Output the [X, Y] coordinate of the center of the cell containing the given text.  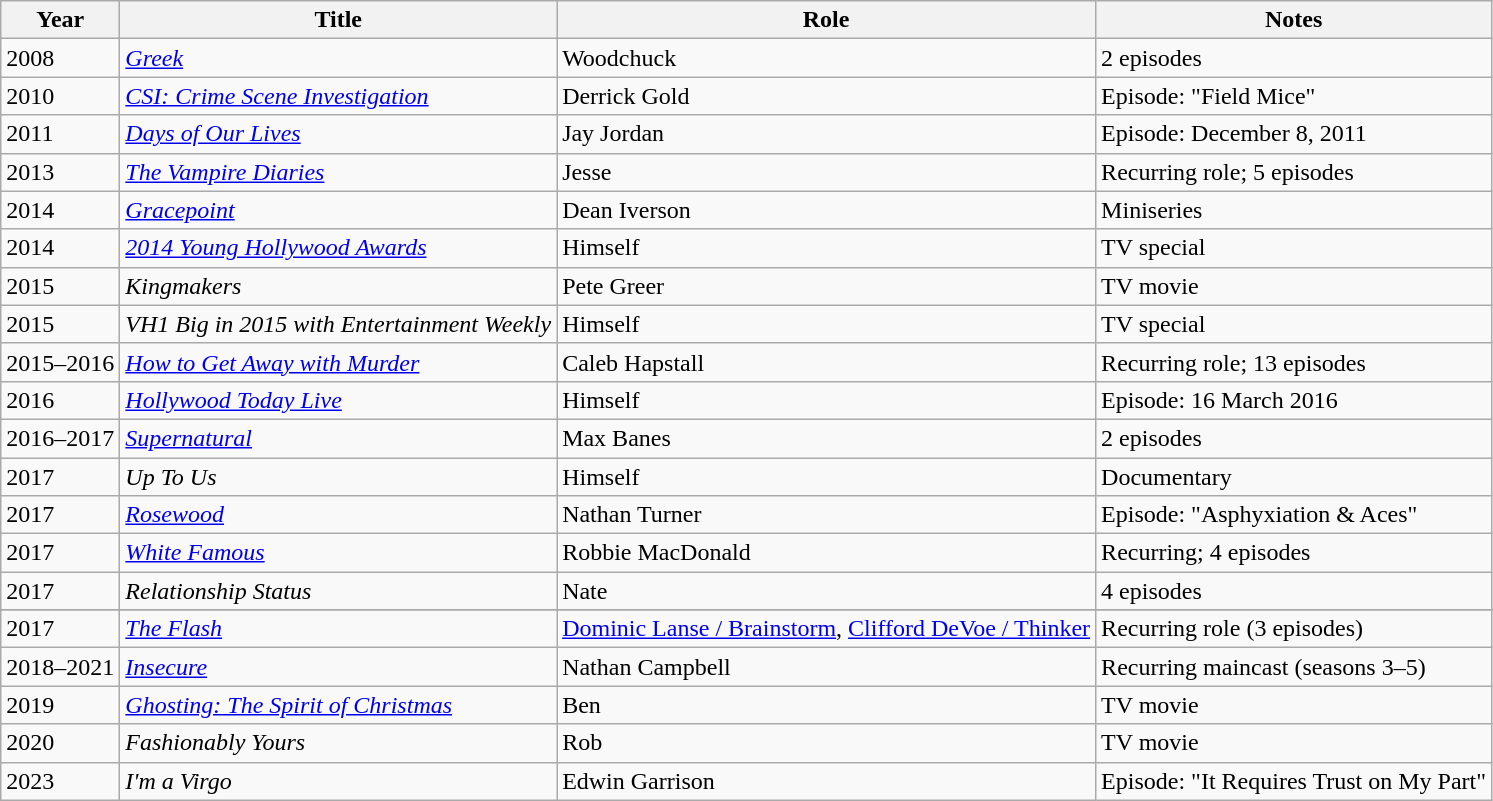
Up To Us [338, 477]
Recurring role (3 episodes) [1294, 629]
2014 Young Hollywood Awards [338, 248]
Year [60, 20]
Derrick Gold [826, 96]
Fashionably Yours [338, 743]
2010 [60, 96]
Dominic Lanse / Brainstorm, Clifford DeVoe / Thinker [826, 629]
Pete Greer [826, 286]
Kingmakers [338, 286]
Nathan Turner [826, 515]
Recurring role; 13 episodes [1294, 362]
Edwin Garrison [826, 781]
2011 [60, 134]
Episode: "It Requires Trust on My Part" [1294, 781]
Caleb Hapstall [826, 362]
Recurring; 4 episodes [1294, 553]
Miniseries [1294, 210]
2013 [60, 172]
The Flash [338, 629]
Role [826, 20]
Gracepoint [338, 210]
CSI: Crime Scene Investigation [338, 96]
Ben [826, 705]
2015–2016 [60, 362]
Dean Iverson [826, 210]
Nate [826, 591]
2020 [60, 743]
The Vampire Diaries [338, 172]
Hollywood Today Live [338, 400]
White Famous [338, 553]
Episode: 16 March 2016 [1294, 400]
Ghosting: The Spirit of Christmas [338, 705]
Jesse [826, 172]
2008 [60, 58]
I'm a Virgo [338, 781]
Greek [338, 58]
Episode: "Asphyxiation & Aces" [1294, 515]
2016 [60, 400]
Max Banes [826, 438]
Rosewood [338, 515]
Supernatural [338, 438]
4 episodes [1294, 591]
2019 [60, 705]
Recurring maincast (seasons 3–5) [1294, 667]
Robbie MacDonald [826, 553]
Notes [1294, 20]
How to Get Away with Murder [338, 362]
Recurring role; 5 episodes [1294, 172]
Rob [826, 743]
Title [338, 20]
Documentary [1294, 477]
VH1 Big in 2015 with Entertainment Weekly [338, 324]
Relationship Status [338, 591]
Woodchuck [826, 58]
Episode: "Field Mice" [1294, 96]
2018–2021 [60, 667]
Episode: December 8, 2011 [1294, 134]
Insecure [338, 667]
Jay Jordan [826, 134]
Days of Our Lives [338, 134]
2023 [60, 781]
2016–2017 [60, 438]
Nathan Campbell [826, 667]
